Output the [x, y] coordinate of the center of the cell containing the given text.  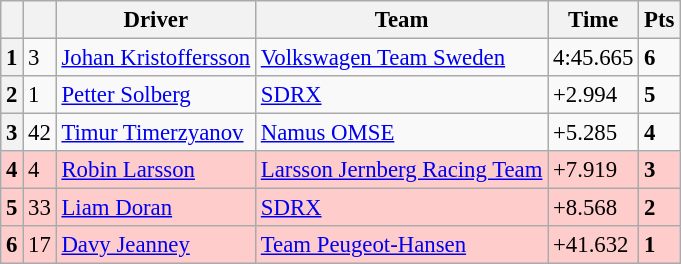
+2.994 [594, 95]
Johan Kristoffersson [156, 58]
33 [40, 208]
Team Peugeot-Hansen [401, 245]
Robin Larsson [156, 170]
Namus OMSE [401, 133]
Larsson Jernberg Racing Team [401, 170]
Pts [660, 20]
17 [40, 245]
Liam Doran [156, 208]
42 [40, 133]
Petter Solberg [156, 95]
Time [594, 20]
+8.568 [594, 208]
Davy Jeanney [156, 245]
Volkswagen Team Sweden [401, 58]
Driver [156, 20]
+5.285 [594, 133]
+41.632 [594, 245]
+7.919 [594, 170]
4:45.665 [594, 58]
Team [401, 20]
Timur Timerzyanov [156, 133]
